Extract the (X, Y) coordinate from the center of the cell holding the provided text.  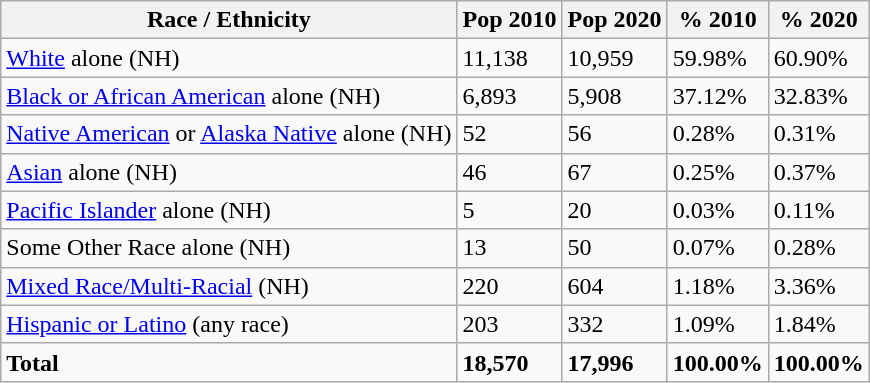
10,959 (614, 58)
Mixed Race/Multi-Racial (NH) (229, 286)
Asian alone (NH) (229, 172)
20 (614, 210)
1.18% (718, 286)
% 2010 (718, 20)
% 2020 (818, 20)
37.12% (718, 96)
0.31% (818, 134)
Some Other Race alone (NH) (229, 248)
6,893 (510, 96)
17,996 (614, 362)
Pacific Islander alone (NH) (229, 210)
Hispanic or Latino (any race) (229, 324)
59.98% (718, 58)
1.84% (818, 324)
332 (614, 324)
3.36% (818, 286)
0.37% (818, 172)
13 (510, 248)
11,138 (510, 58)
0.07% (718, 248)
203 (510, 324)
0.25% (718, 172)
Native American or Alaska Native alone (NH) (229, 134)
32.83% (818, 96)
67 (614, 172)
50 (614, 248)
56 (614, 134)
Total (229, 362)
0.03% (718, 210)
Black or African American alone (NH) (229, 96)
52 (510, 134)
Race / Ethnicity (229, 20)
604 (614, 286)
1.09% (718, 324)
Pop 2020 (614, 20)
White alone (NH) (229, 58)
5 (510, 210)
46 (510, 172)
Pop 2010 (510, 20)
5,908 (614, 96)
220 (510, 286)
60.90% (818, 58)
18,570 (510, 362)
0.11% (818, 210)
